Pinpoint the cell where the given text exists, returning its (X, Y) midpoint coordinate. 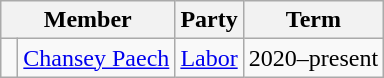
Term (313, 20)
Party (209, 20)
2020–present (313, 58)
Member (88, 20)
Chansey Paech (96, 58)
Labor (209, 58)
